Locate the cell with the specified text and output its (X, Y) center coordinate. 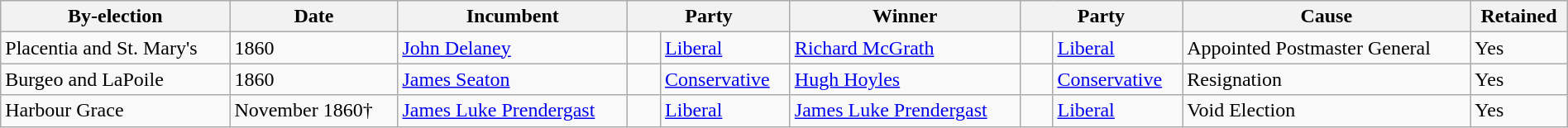
Appointed Postmaster General (1327, 48)
Placentia and St. Mary's (116, 48)
Richard McGrath (905, 48)
John Delaney (513, 48)
Cause (1327, 17)
Resignation (1327, 79)
Incumbent (513, 17)
Void Election (1327, 111)
Date (314, 17)
Harbour Grace (116, 111)
James Seaton (513, 79)
Retained (1518, 17)
Winner (905, 17)
By-election (116, 17)
Burgeo and LaPoile (116, 79)
Hugh Hoyles (905, 79)
November 1860† (314, 111)
